Pinpoint the cell where the given text exists, returning its [X, Y] midpoint coordinate. 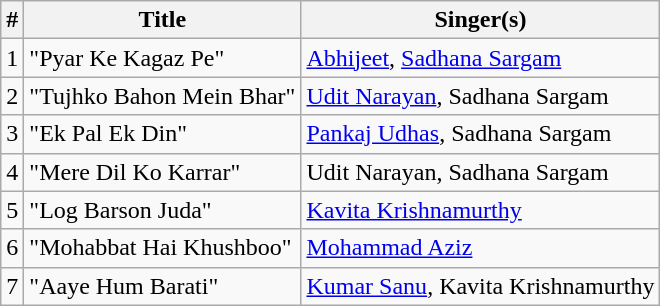
4 [12, 172]
"Log Barson Juda" [162, 210]
Title [162, 20]
Pankaj Udhas, Sadhana Sargam [480, 134]
"Tujhko Bahon Mein Bhar" [162, 96]
7 [12, 286]
"Mere Dil Ko Karrar" [162, 172]
5 [12, 210]
"Mohabbat Hai Khushboo" [162, 248]
Abhijeet, Sadhana Sargam [480, 58]
3 [12, 134]
"Pyar Ke Kagaz Pe" [162, 58]
Singer(s) [480, 20]
"Aaye Hum Barati" [162, 286]
# [12, 20]
Kumar Sanu, Kavita Krishnamurthy [480, 286]
Kavita Krishnamurthy [480, 210]
Mohammad Aziz [480, 248]
2 [12, 96]
"Ek Pal Ek Din" [162, 134]
1 [12, 58]
6 [12, 248]
